Determine the [x, y] coordinate at the center of the cell enclosing the given text.  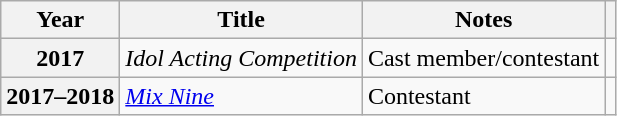
Contestant [483, 96]
Notes [483, 20]
Mix Nine [242, 96]
Cast member/contestant [483, 58]
Year [60, 20]
Title [242, 20]
Idol Acting Competition [242, 58]
2017–2018 [60, 96]
2017 [60, 58]
